Return [X, Y] of the center of cell containing provided text 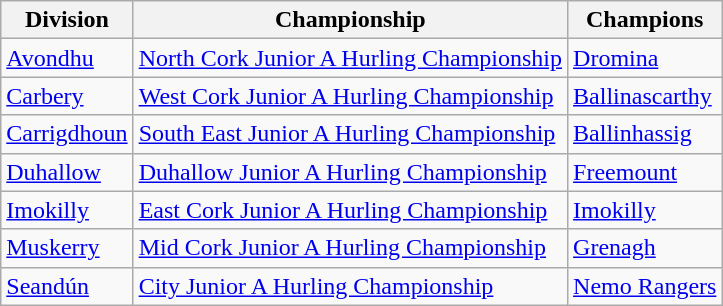
City Junior A Hurling Championship [350, 286]
Ballinascarthy [645, 96]
South East Junior A Hurling Championship [350, 134]
Mid Cork Junior A Hurling Championship [350, 248]
Duhallow [67, 172]
Nemo Rangers [645, 286]
Carbery [67, 96]
West Cork Junior A Hurling Championship [350, 96]
Freemount [645, 172]
Carrigdhoun [67, 134]
North Cork Junior A Hurling Championship [350, 58]
Duhallow Junior A Hurling Championship [350, 172]
Seandún [67, 286]
Division [67, 20]
Champions [645, 20]
Grenagh [645, 248]
Dromina [645, 58]
Championship [350, 20]
East Cork Junior A Hurling Championship [350, 210]
Muskerry [67, 248]
Ballinhassig [645, 134]
Avondhu [67, 58]
